Capture the cell that displays the provided text and extract its [X, Y] central coordinate. 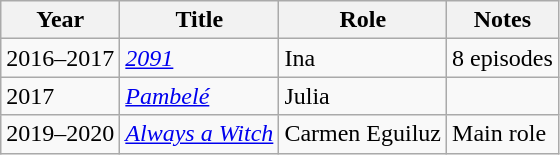
2091 [200, 58]
Role [363, 20]
Main role [503, 134]
Pambelé [200, 96]
Year [60, 20]
Julia [363, 96]
Notes [503, 20]
2019–2020 [60, 134]
Title [200, 20]
Always a Witch [200, 134]
Ina [363, 58]
2017 [60, 96]
8 episodes [503, 58]
Carmen Eguiluz [363, 134]
2016–2017 [60, 58]
